Scan for the cell matching the given text and deliver its (X, Y) coordinate at center. 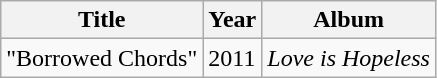
Title (102, 20)
"Borrowed Chords" (102, 58)
Album (349, 20)
Year (232, 20)
2011 (232, 58)
Love is Hopeless (349, 58)
